Return the (x, y) coordinate for the center point of the cell that contains the specified text.  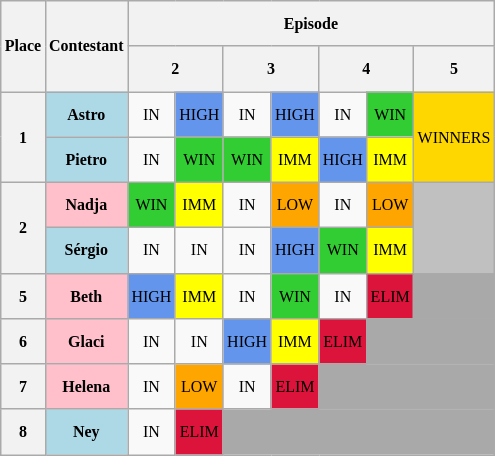
Sérgio (86, 250)
Place (23, 46)
Beth (86, 296)
Pietro (86, 160)
Nadja (86, 204)
Ney (86, 432)
Helena (86, 386)
4 (366, 68)
Glaci (86, 340)
WINNERS (454, 136)
6 (23, 340)
Contestant (86, 46)
8 (23, 432)
Astro (86, 114)
3 (271, 68)
Episode (312, 22)
7 (23, 386)
1 (23, 136)
